Detect which cell encompasses the target text, then output its (x, y) center coordinate. 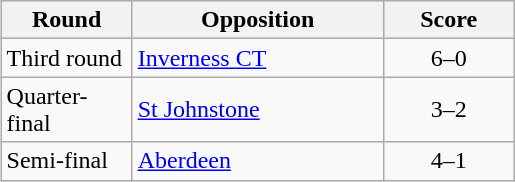
Inverness CT (258, 58)
3–2 (448, 110)
Opposition (258, 20)
6–0 (448, 58)
Score (448, 20)
Quarter-final (66, 110)
Semi-final (66, 161)
Third round (66, 58)
Aberdeen (258, 161)
St Johnstone (258, 110)
4–1 (448, 161)
Round (66, 20)
